Search for the cell housing the specified text and yield its [x, y] center coordinate. 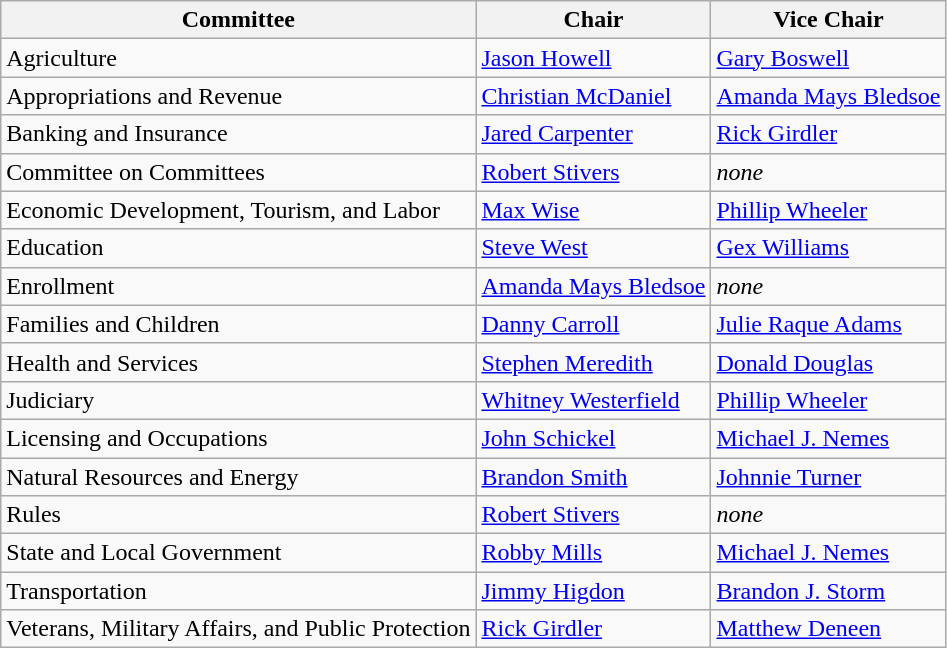
Christian McDaniel [594, 96]
Licensing and Occupations [238, 438]
Judiciary [238, 400]
Stephen Meredith [594, 362]
John Schickel [594, 438]
State and Local Government [238, 553]
Robby Mills [594, 553]
Natural Resources and Energy [238, 477]
Veterans, Military Affairs, and Public Protection [238, 629]
Brandon Smith [594, 477]
Transportation [238, 591]
Gex Williams [828, 248]
Agriculture [238, 58]
Health and Services [238, 362]
Banking and Insurance [238, 134]
Matthew Deneen [828, 629]
Committee on Committees [238, 172]
Economic Development, Tourism, and Labor [238, 210]
Johnnie Turner [828, 477]
Max Wise [594, 210]
Brandon J. Storm [828, 591]
Donald Douglas [828, 362]
Steve West [594, 248]
Vice Chair [828, 20]
Gary Boswell [828, 58]
Appropriations and Revenue [238, 96]
Committee [238, 20]
Julie Raque Adams [828, 324]
Enrollment [238, 286]
Whitney Westerfield [594, 400]
Chair [594, 20]
Jared Carpenter [594, 134]
Danny Carroll [594, 324]
Rules [238, 515]
Education [238, 248]
Jimmy Higdon [594, 591]
Families and Children [238, 324]
Jason Howell [594, 58]
